Identify which cell holds the provided text, then report its (x, y) central coordinate. 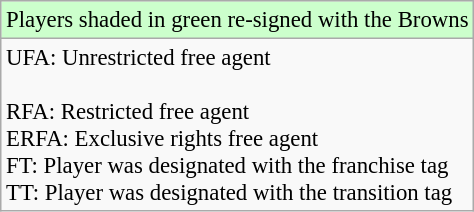
Players shaded in green re-signed with the Browns (238, 20)
